Locate the cell with the specified text and output its [X, Y] center coordinate. 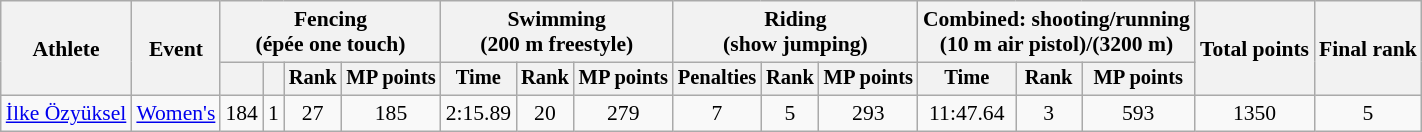
Fencing(épée one touch) [330, 32]
Combined: shooting/running(10 m air pistol)/(3200 m) [1056, 32]
Event [176, 48]
3 [1049, 114]
1 [274, 114]
Penalties [717, 79]
Riding(show jumping) [796, 32]
Women's [176, 114]
185 [390, 114]
593 [1138, 114]
11:47.64 [967, 114]
Final rank [1368, 48]
293 [868, 114]
Athlete [66, 48]
184 [242, 114]
Total points [1254, 48]
1350 [1254, 114]
20 [545, 114]
İlke Özyüksel [66, 114]
7 [717, 114]
2:15.89 [478, 114]
Swimming(200 m freestyle) [557, 32]
279 [624, 114]
27 [313, 114]
